Return (x, y) of the center of cell containing provided text 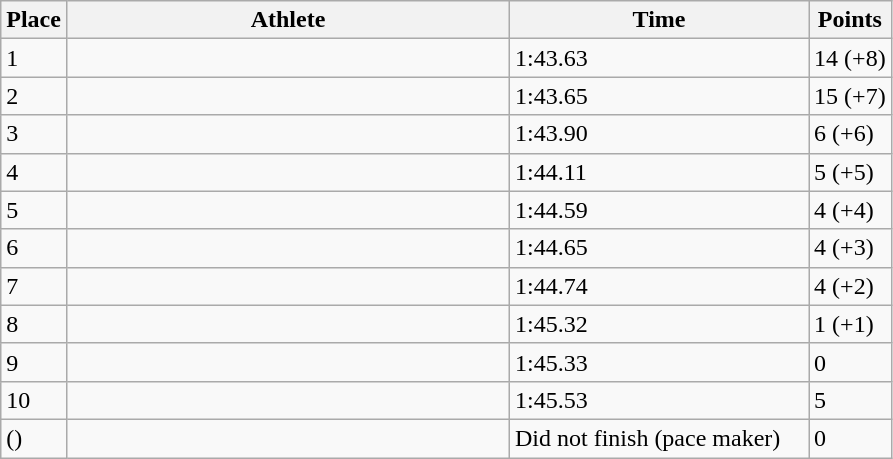
1:43.65 (660, 96)
9 (34, 362)
7 (34, 286)
1 (+1) (850, 324)
1:45.33 (660, 362)
8 (34, 324)
3 (34, 134)
Athlete (288, 20)
1:44.65 (660, 248)
Time (660, 20)
10 (34, 400)
Place (34, 20)
2 (34, 96)
1:43.90 (660, 134)
Did not finish (pace maker) (660, 438)
Points (850, 20)
6 (34, 248)
1:45.53 (660, 400)
6 (+6) (850, 134)
1:43.63 (660, 58)
15 (+7) (850, 96)
4 (+2) (850, 286)
1:44.11 (660, 172)
4 (34, 172)
1 (34, 58)
4 (+4) (850, 210)
1:44.74 (660, 286)
1:44.59 (660, 210)
5 (+5) (850, 172)
14 (+8) (850, 58)
() (34, 438)
4 (+3) (850, 248)
1:45.32 (660, 324)
